For the text-containing cell, return its midpoint in [x, y] coordinate format. 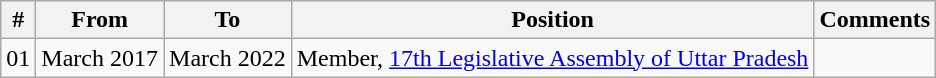
March 2017 [100, 58]
March 2022 [228, 58]
Position [552, 20]
Member, 17th Legislative Assembly of Uttar Pradesh [552, 58]
From [100, 20]
01 [18, 58]
# [18, 20]
Comments [875, 20]
To [228, 20]
